Scan for the cell matching the given text and deliver its (X, Y) coordinate at center. 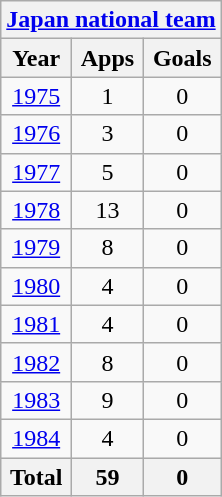
Apps (108, 58)
1975 (36, 96)
1977 (36, 172)
1984 (36, 438)
1 (108, 96)
Japan national team (111, 20)
Year (36, 58)
Goals (182, 58)
9 (108, 400)
1980 (36, 286)
1979 (36, 248)
5 (108, 172)
1983 (36, 400)
59 (108, 477)
1981 (36, 324)
3 (108, 134)
13 (108, 210)
1978 (36, 210)
1982 (36, 362)
1976 (36, 134)
Total (36, 477)
